Find where the given text appears and provide that cell's center as (X, Y) coordinate. 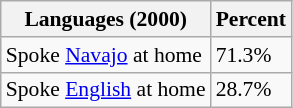
Percent (251, 19)
Spoke English at home (106, 90)
28.7% (251, 90)
Spoke Navajo at home (106, 55)
71.3% (251, 55)
Languages (2000) (106, 19)
